Determine the [X, Y] coordinate at the center of the cell enclosing the given text.  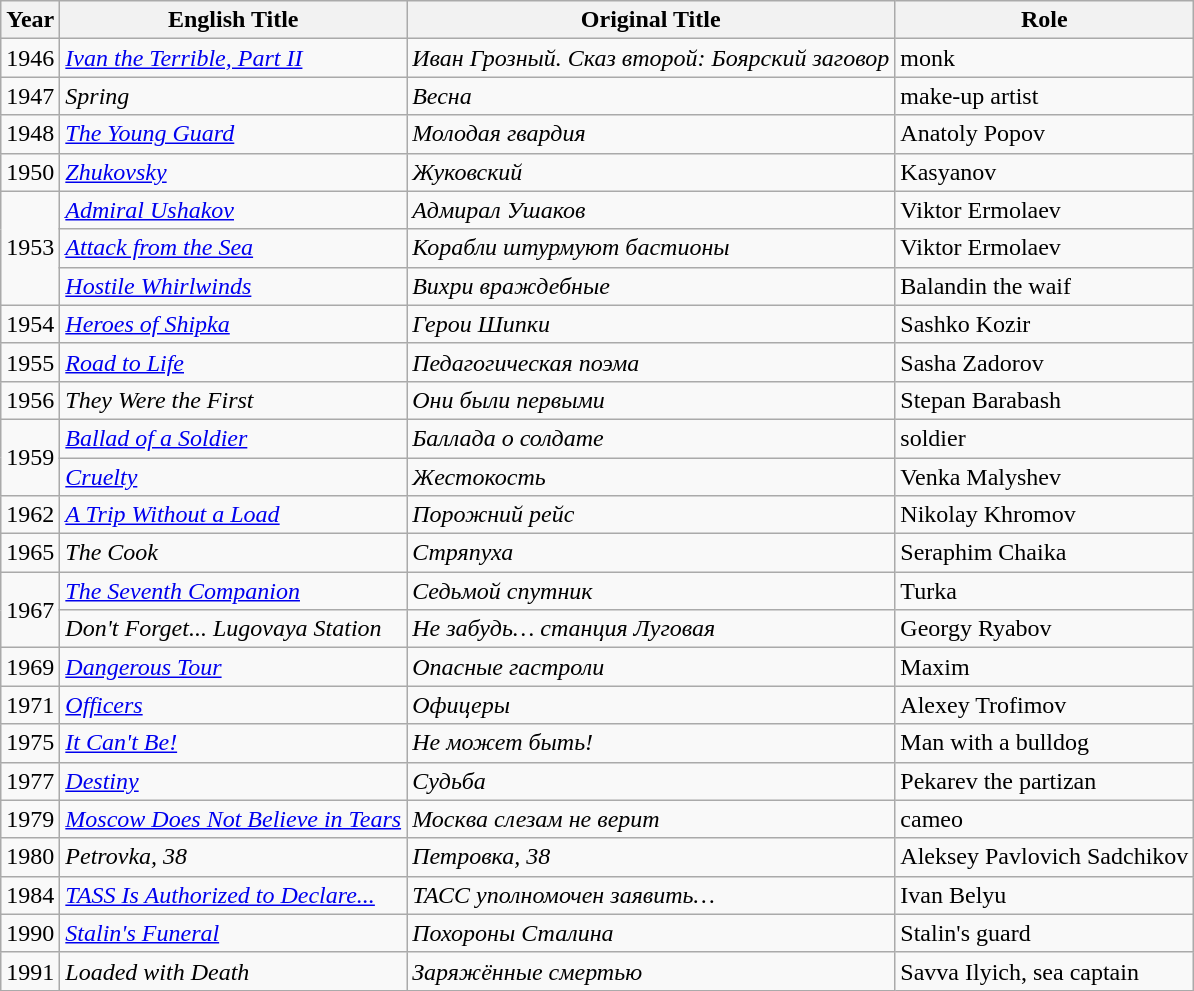
Судьба [651, 781]
1971 [30, 705]
The Seventh Companion [234, 591]
Корабли штурмуют бастионы [651, 248]
Savva Ilyich, sea captain [1044, 971]
Sashko Kozir [1044, 324]
Heroes of Shipka [234, 324]
Опасные гастроли [651, 667]
monk [1044, 58]
Седьмой спутник [651, 591]
Hostile Whirlwinds [234, 286]
Maxim [1044, 667]
1956 [30, 400]
A Trip Without a Load [234, 515]
It Can't Be! [234, 743]
Порожний рейс [651, 515]
Dangerous Tour [234, 667]
1991 [30, 971]
Don't Forget... Lugovaya Station [234, 629]
Stalin's Funeral [234, 933]
Молодая гвардия [651, 134]
Original Title [651, 20]
Nikolay Khromov [1044, 515]
Pekarev the partizan [1044, 781]
The Young Guard [234, 134]
1990 [30, 933]
Они были первыми [651, 400]
Spring [234, 96]
1980 [30, 857]
Герои Шипки [651, 324]
ТАСС уполномочен заявить… [651, 895]
Kasyanov [1044, 172]
Anatoly Popov [1044, 134]
Вихри враждебные [651, 286]
Адмирал Ушаков [651, 210]
Venka Malyshev [1044, 477]
Иван Грозный. Сказ второй: Боярский заговор [651, 58]
Весна [651, 96]
Year [30, 20]
1965 [30, 553]
1984 [30, 895]
English Title [234, 20]
Admiral Ushakov [234, 210]
Aleksey Pavlovich Sadchikov [1044, 857]
Loaded with Death [234, 971]
1977 [30, 781]
Destiny [234, 781]
They Were the First [234, 400]
1955 [30, 362]
cameo [1044, 819]
Похороны Сталина [651, 933]
1969 [30, 667]
Жестокость [651, 477]
1947 [30, 96]
Balandin the waif [1044, 286]
1950 [30, 172]
Road to Life [234, 362]
Petrovka, 38 [234, 857]
Не забудь… станция Луговая [651, 629]
Москва слезам не верит [651, 819]
Role [1044, 20]
1946 [30, 58]
Officers [234, 705]
1975 [30, 743]
make-up artist [1044, 96]
Moscow Does Not Believe in Tears [234, 819]
1967 [30, 610]
Петровка, 38 [651, 857]
Ivan Belyu [1044, 895]
Cruelty [234, 477]
Не может быть! [651, 743]
TASS Is Authorized to Declare... [234, 895]
Офицеры [651, 705]
1948 [30, 134]
Стряпуха [651, 553]
Attack from the Sea [234, 248]
Zhukovsky [234, 172]
Seraphim Chaika [1044, 553]
1959 [30, 457]
Баллада о солдате [651, 438]
1962 [30, 515]
Alexey Trofimov [1044, 705]
Georgy Ryabov [1044, 629]
Жуковский [651, 172]
1953 [30, 248]
Ivan the Terrible, Part II [234, 58]
soldier [1044, 438]
The Cook [234, 553]
1979 [30, 819]
Ballad of a Soldier [234, 438]
Man with a bulldog [1044, 743]
Turka [1044, 591]
Stalin's guard [1044, 933]
Заряжённые смертью [651, 971]
1954 [30, 324]
Stepan Barabash [1044, 400]
Sasha Zadorov [1044, 362]
Педагогическая поэма [651, 362]
